Find where the given text appears and provide that cell's center as [X, Y] coordinate. 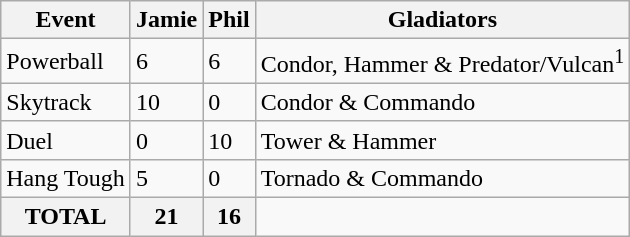
16 [229, 217]
TOTAL [66, 217]
Jamie [166, 20]
Phil [229, 20]
21 [166, 217]
Tornado & Commando [442, 178]
Hang Tough [66, 178]
Duel [66, 140]
Event [66, 20]
Skytrack [66, 102]
Condor & Commando [442, 102]
5 [166, 178]
Tower & Hammer [442, 140]
Gladiators [442, 20]
Powerball [66, 62]
Condor, Hammer & Predator/Vulcan1 [442, 62]
